From the cell containing the given text, extract its center point as (x, y) coordinate. 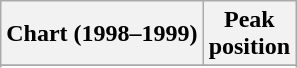
Chart (1998–1999) (102, 34)
Peakposition (249, 34)
